Output the [x, y] coordinate of the center of the cell containing the given text.  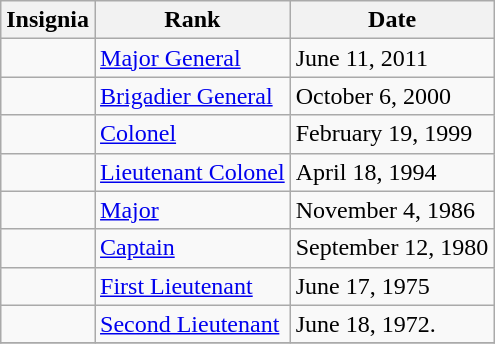
November 4, 1986 [392, 210]
Insignia [48, 20]
Second Lieutenant [193, 324]
Brigadier General [193, 96]
October 6, 2000 [392, 96]
April 18, 1994 [392, 172]
Major General [193, 58]
June 18, 1972. [392, 324]
Colonel [193, 134]
Major [193, 210]
June 17, 1975 [392, 286]
Date [392, 20]
Captain [193, 248]
Lieutenant Colonel [193, 172]
June 11, 2011 [392, 58]
First Lieutenant [193, 286]
September 12, 1980 [392, 248]
February 19, 1999 [392, 134]
Rank [193, 20]
